Search for the cell housing the specified text and yield its [x, y] center coordinate. 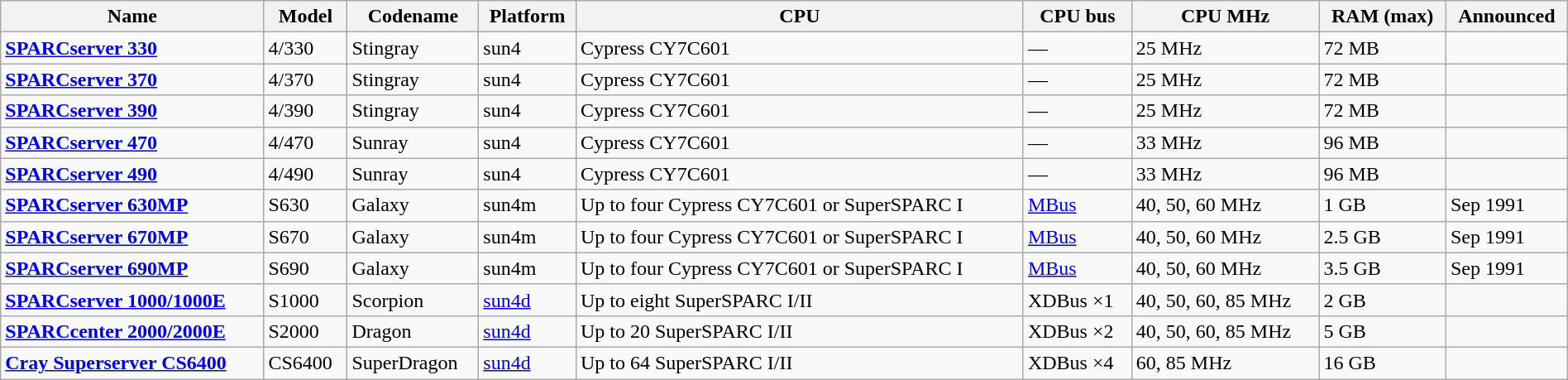
SPARCserver 390 [132, 111]
SPARCserver 490 [132, 174]
S2000 [306, 331]
CS6400 [306, 363]
Scorpion [414, 300]
CPU MHz [1226, 17]
SPARCserver 1000/1000E [132, 300]
S690 [306, 268]
SPARCserver 630MP [132, 205]
4/490 [306, 174]
3.5 GB [1383, 268]
XDBus ×4 [1077, 363]
SPARCserver 470 [132, 142]
SPARCserver 370 [132, 79]
XDBus ×1 [1077, 300]
Model [306, 17]
SPARCserver 690MP [132, 268]
1 GB [1383, 205]
SuperDragon [414, 363]
CPU bus [1077, 17]
2.5 GB [1383, 237]
Up to eight SuperSPARC I/II [799, 300]
Dragon [414, 331]
4/370 [306, 79]
2 GB [1383, 300]
CPU [799, 17]
Up to 64 SuperSPARC I/II [799, 363]
RAM (max) [1383, 17]
5 GB [1383, 331]
4/470 [306, 142]
60, 85 MHz [1226, 363]
XDBus ×2 [1077, 331]
S630 [306, 205]
4/330 [306, 48]
4/390 [306, 111]
Announced [1507, 17]
Up to 20 SuperSPARC I/II [799, 331]
Cray Superserver CS6400 [132, 363]
SPARCserver 330 [132, 48]
Platform [528, 17]
S670 [306, 237]
16 GB [1383, 363]
SPARCcenter 2000/2000E [132, 331]
Name [132, 17]
SPARCserver 670MP [132, 237]
S1000 [306, 300]
Codename [414, 17]
